Output the (X, Y) coordinate of the center of the cell containing the given text.  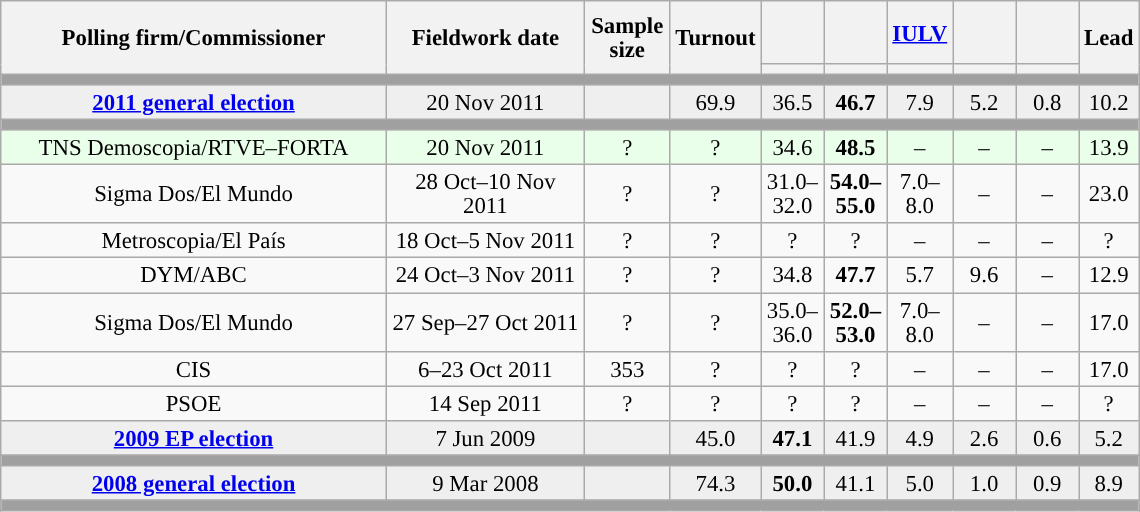
34.8 (792, 276)
8.9 (1109, 484)
2008 general election (194, 484)
CIS (194, 368)
34.6 (792, 148)
TNS Demoscopia/RTVE–FORTA (194, 148)
Sample size (627, 38)
5.7 (920, 276)
IULV (920, 32)
74.3 (716, 484)
47.1 (792, 438)
4.9 (920, 438)
47.7 (856, 276)
18 Oct–5 Nov 2011 (485, 242)
13.9 (1109, 148)
31.0–32.0 (792, 194)
23.0 (1109, 194)
353 (627, 368)
Fieldwork date (485, 38)
PSOE (194, 404)
10.2 (1109, 102)
69.9 (716, 102)
9 Mar 2008 (485, 484)
0.8 (1048, 102)
50.0 (792, 484)
Polling firm/Commissioner (194, 38)
2.6 (984, 438)
0.9 (1048, 484)
7 Jun 2009 (485, 438)
35.0–36.0 (792, 322)
1.0 (984, 484)
36.5 (792, 102)
45.0 (716, 438)
2009 EP election (194, 438)
12.9 (1109, 276)
0.6 (1048, 438)
7.9 (920, 102)
Metroscopia/El País (194, 242)
54.0–55.0 (856, 194)
24 Oct–3 Nov 2011 (485, 276)
27 Sep–27 Oct 2011 (485, 322)
46.7 (856, 102)
6–23 Oct 2011 (485, 368)
52.0–53.0 (856, 322)
41.9 (856, 438)
14 Sep 2011 (485, 404)
5.0 (920, 484)
48.5 (856, 148)
41.1 (856, 484)
Turnout (716, 38)
Lead (1109, 38)
2011 general election (194, 102)
28 Oct–10 Nov 2011 (485, 194)
9.6 (984, 276)
DYM/ABC (194, 276)
